Capture the cell that displays the provided text and extract its (x, y) central coordinate. 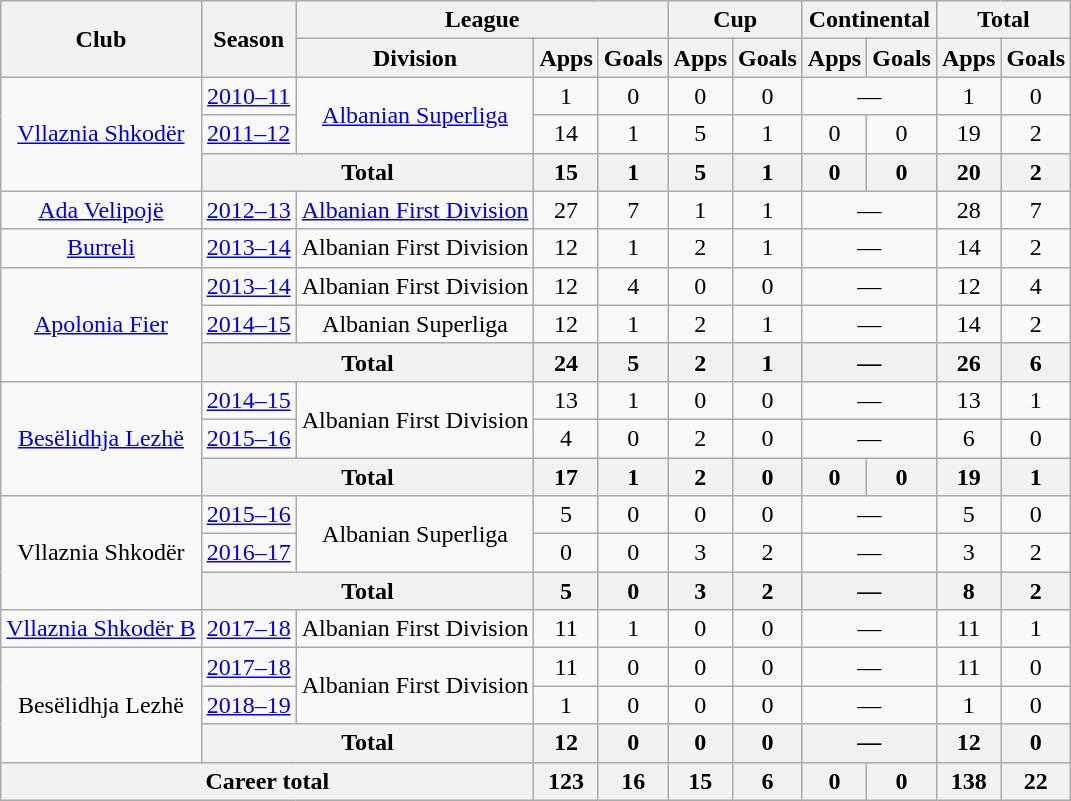
2011–12 (248, 134)
138 (968, 781)
28 (968, 210)
8 (968, 591)
20 (968, 172)
27 (566, 210)
League (482, 20)
24 (566, 362)
Season (248, 39)
Club (101, 39)
Apolonia Fier (101, 324)
2012–13 (248, 210)
Division (415, 58)
Burreli (101, 248)
Continental (869, 20)
Cup (735, 20)
26 (968, 362)
17 (566, 477)
Vllaznia Shkodër B (101, 629)
Career total (268, 781)
123 (566, 781)
22 (1036, 781)
Ada Velipojë (101, 210)
2010–11 (248, 96)
2016–17 (248, 553)
16 (633, 781)
2018–19 (248, 705)
